Scan for the cell matching the given text and deliver its [x, y] coordinate at center. 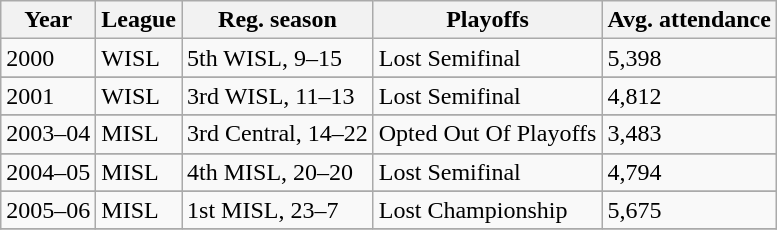
Reg. season [278, 20]
5,398 [690, 58]
5,675 [690, 210]
Avg. attendance [690, 20]
League [139, 20]
2001 [48, 96]
3rd Central, 14–22 [278, 134]
5th WISL, 9–15 [278, 58]
4,794 [690, 172]
Year [48, 20]
Playoffs [488, 20]
Lost Championship [488, 210]
2000 [48, 58]
Opted Out Of Playoffs [488, 134]
2004–05 [48, 172]
2003–04 [48, 134]
4,812 [690, 96]
2005–06 [48, 210]
4th MISL, 20–20 [278, 172]
1st MISL, 23–7 [278, 210]
3,483 [690, 134]
3rd WISL, 11–13 [278, 96]
